Return the (X, Y) coordinate for the center point of the cell that contains the specified text.  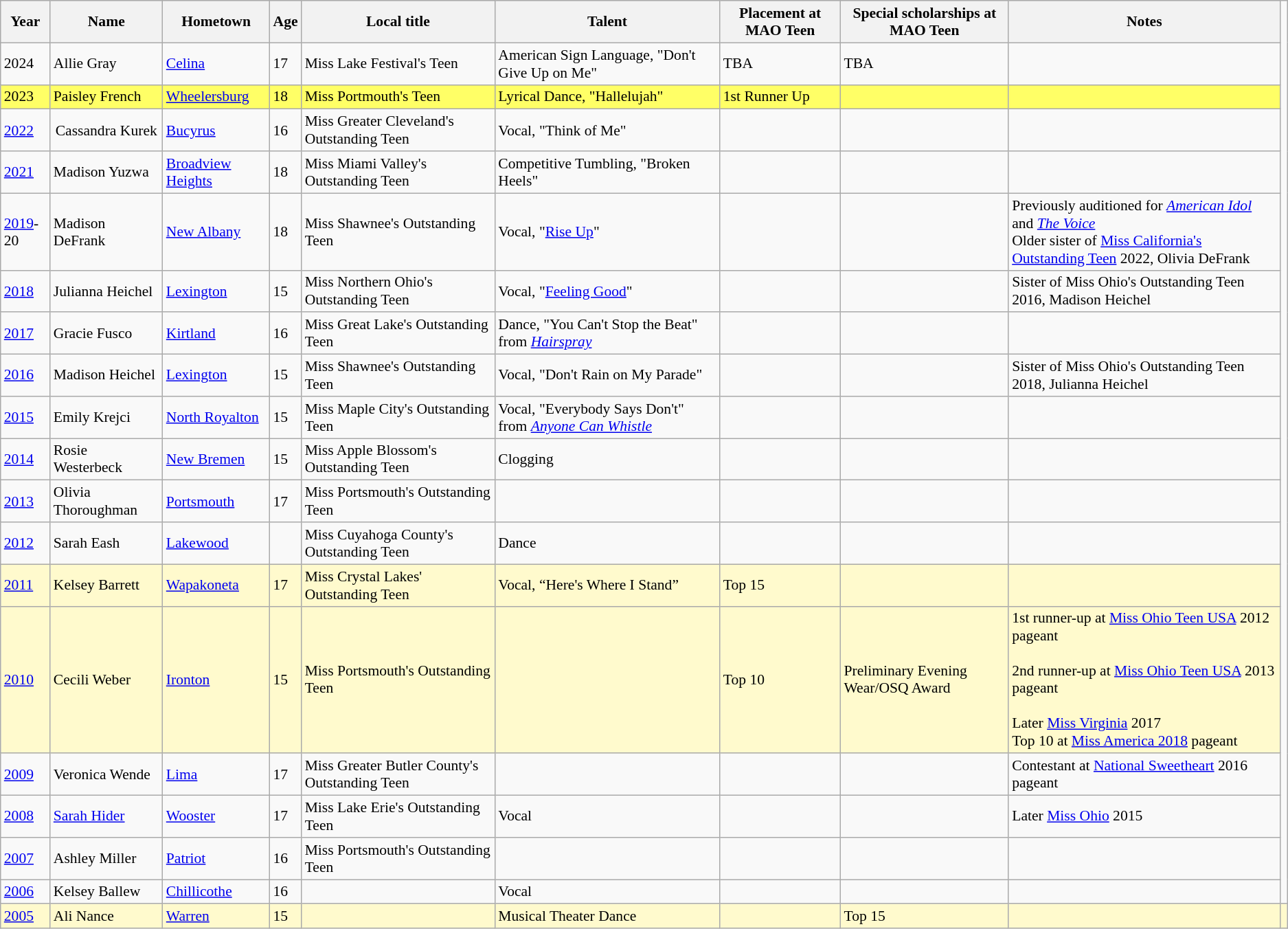
Kelsey Ballew (106, 892)
Clogging (607, 459)
Miss Lake Erie's Outstanding Teen (398, 816)
Vocal, “Here's Where I Stand” (607, 585)
2015 (25, 418)
Lyrical Dance, "Hallelujah" (607, 97)
Musical Theater Dance (607, 917)
Veronica Wende (106, 775)
Special scholarships at MAO Teen (925, 22)
Emily Krejci (106, 418)
Competitive Tumbling, "Broken Heels" (607, 172)
Ashley Miller (106, 859)
Portsmouth (216, 502)
Broadview Heights (216, 172)
Miss Greater Cleveland's Outstanding Teen (398, 131)
Previously auditioned for American Idol and The VoiceOlder sister of Miss California's Outstanding Teen 2022, Olivia DeFrank (1144, 232)
Dance (607, 543)
Warren (216, 917)
Rosie Westerbeck (106, 459)
2006 (25, 892)
Ali Nance (106, 917)
Wooster (216, 816)
2005 (25, 917)
2023 (25, 97)
Cecili Weber (106, 680)
Miss Portmouth's Teen (398, 97)
Wapakoneta (216, 585)
Kelsey Barrett (106, 585)
2008 (25, 816)
1st Runner Up (780, 97)
New Bremen (216, 459)
Miss Crystal Lakes' Outstanding Teen (398, 585)
2017 (25, 334)
2012 (25, 543)
Vocal, "Don't Rain on My Parade" (607, 375)
Miss Great Lake's Outstanding Teen (398, 334)
American Sign Language, "Don't Give Up on Me" (607, 63)
Lakewood (216, 543)
Age (285, 22)
Miss Lake Festival's Teen (398, 63)
Hometown (216, 22)
Lima (216, 775)
Placement at MAO Teen (780, 22)
Sister of Miss Ohio's Outstanding Teen 2016, Madison Heichel (1144, 291)
North Royalton (216, 418)
Year (25, 22)
2022 (25, 131)
Top 10 (780, 680)
Sister of Miss Ohio's Outstanding Teen 2018, Julianna Heichel (1144, 375)
Preliminary Evening Wear/OSQ Award (925, 680)
Vocal, "Everybody Says Don't" from Anyone Can Whistle (607, 418)
2011 (25, 585)
2010 (25, 680)
Madison Yuzwa (106, 172)
Sarah Eash (106, 543)
Chillicothe (216, 892)
Name (106, 22)
2018 (25, 291)
Later Miss Ohio 2015 (1144, 816)
Miss Miami Valley's Outstanding Teen (398, 172)
2013 (25, 502)
2021 (25, 172)
2007 (25, 859)
Talent (607, 22)
2024 (25, 63)
Notes (1144, 22)
Gracie Fusco (106, 334)
Dance, "You Can't Stop the Beat" from Hairspray (607, 334)
Miss Maple City's Outstanding Teen (398, 418)
Allie Gray (106, 63)
Bucyrus (216, 131)
2019-20 (25, 232)
Patriot (216, 859)
Cassandra Kurek (106, 131)
2016 (25, 375)
2009 (25, 775)
Wheelersburg (216, 97)
Kirtland (216, 334)
Miss Northern Ohio's Outstanding Teen (398, 291)
Julianna Heichel (106, 291)
Sarah Hider (106, 816)
Contestant at National Sweetheart 2016 pageant (1144, 775)
Ironton (216, 680)
Vocal, "Think of Me" (607, 131)
Miss Greater Butler County's Outstanding Teen (398, 775)
Miss Cuyahoga County's Outstanding Teen (398, 543)
Miss Apple Blossom's Outstanding Teen (398, 459)
Madison Heichel (106, 375)
Local title (398, 22)
Celina (216, 63)
2014 (25, 459)
Vocal, "Feeling Good" (607, 291)
Paisley French (106, 97)
Olivia Thoroughman (106, 502)
New Albany (216, 232)
Madison DeFrank (106, 232)
Vocal, "Rise Up" (607, 232)
